Identify which cell holds the provided text, then report its (X, Y) central coordinate. 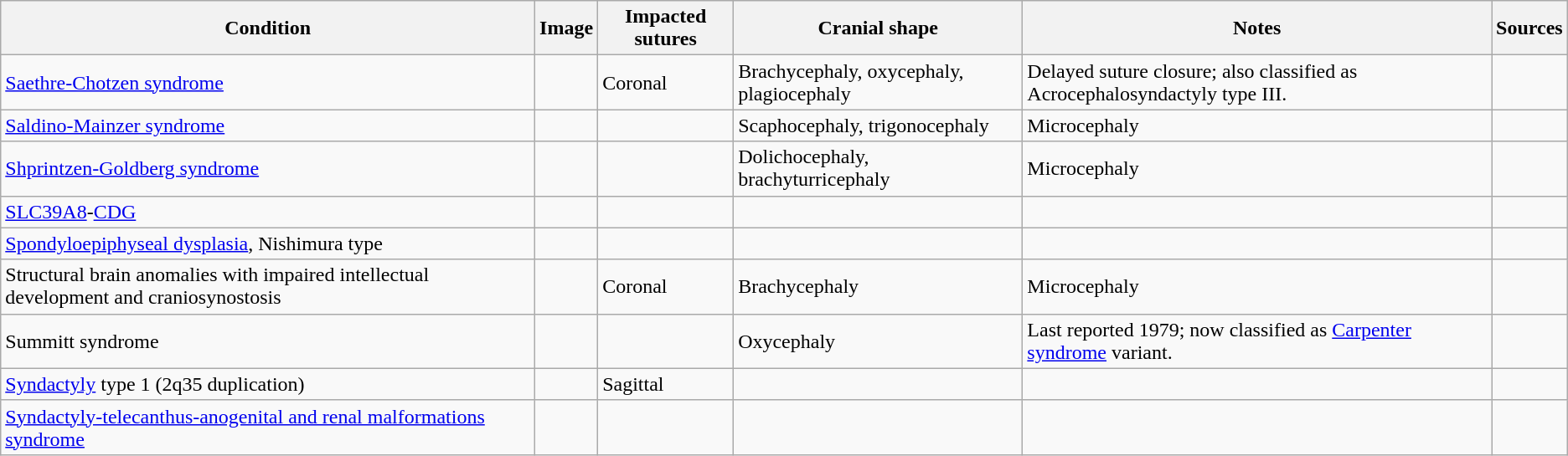
Oxycephaly (878, 341)
Brachycephaly (878, 286)
Saldino-Mainzer syndrome (268, 126)
SLC39A8-CDG (268, 212)
Spondyloepiphyseal dysplasia, Nishimura type (268, 243)
Syndactyly-telecanthus-anogenital and renal malformations syndrome (268, 427)
Impacted sutures (666, 28)
Brachycephaly, oxycephaly, plagiocephaly (878, 82)
Syndactyly type 1 (2q35 duplication) (268, 384)
Last reported 1979; now classified as Carpenter syndrome variant. (1257, 341)
Delayed suture closure; also classified as Acrocephalosyndactyly type III. (1257, 82)
Shprintzen-Goldberg syndrome (268, 169)
Structural brain anomalies with impaired intellectual development and craniosynostosis (268, 286)
Image (566, 28)
Sagittal (666, 384)
Dolichocephaly, brachyturricephaly (878, 169)
Condition (268, 28)
Scaphocephaly, trigonocephaly (878, 126)
Notes (1257, 28)
Sources (1529, 28)
Summitt syndrome (268, 341)
Cranial shape (878, 28)
Saethre-Chotzen syndrome (268, 82)
